Output the (x, y) coordinate of the center of the cell containing the given text.  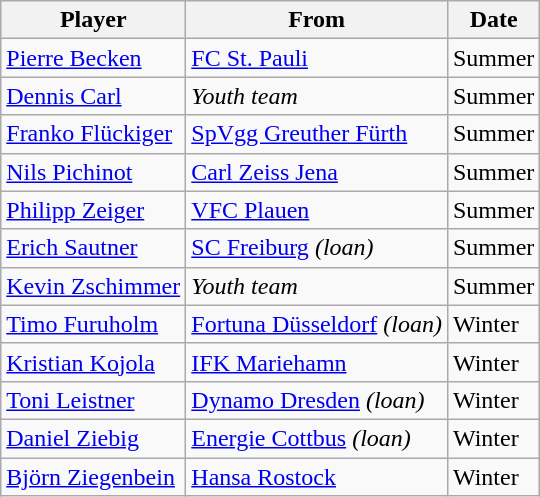
Dennis Carl (94, 96)
Pierre Becken (94, 58)
IFK Mariehamn (317, 362)
Franko Flückiger (94, 134)
Fortuna Düsseldorf (loan) (317, 324)
Carl Zeiss Jena (317, 172)
Nils Pichinot (94, 172)
Player (94, 20)
FC St. Pauli (317, 58)
Kevin Zschimmer (94, 286)
Hansa Rostock (317, 477)
SC Freiburg (loan) (317, 248)
From (317, 20)
Toni Leistner (94, 400)
Energie Cottbus (loan) (317, 438)
VFC Plauen (317, 210)
SpVgg Greuther Fürth (317, 134)
Kristian Kojola (94, 362)
Timo Furuholm (94, 324)
Philipp Zeiger (94, 210)
Date (493, 20)
Dynamo Dresden (loan) (317, 400)
Erich Sautner (94, 248)
Daniel Ziebig (94, 438)
Björn Ziegenbein (94, 477)
